Determine the [X, Y] coordinate at the center of the cell enclosing the given text.  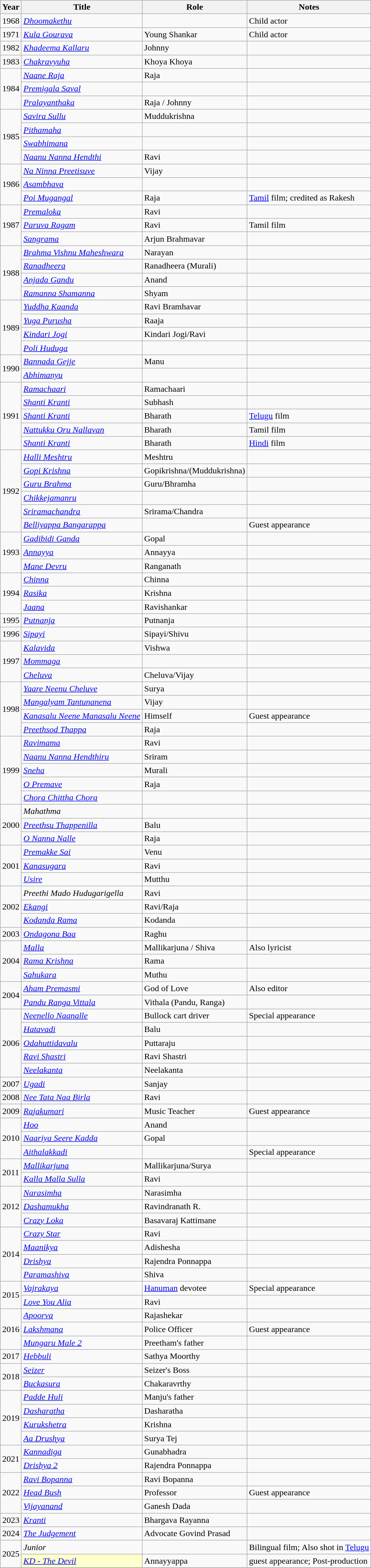
Cheluva/Vijay [195, 675]
Premakke Sai [82, 852]
Also lyricist [309, 947]
Venu [195, 852]
Pithamaha [82, 130]
2002 [11, 907]
Ravimama [82, 743]
Bannada Gejje [82, 361]
1982 [11, 48]
Ravishankar [195, 607]
1993 [11, 552]
Kurukshetra [82, 1424]
Belliyappa Bangarappa [82, 525]
Aham Premasmi [82, 988]
Muthu [195, 975]
1987 [11, 225]
Chakaravrthy [195, 1384]
Tamil film; credited as Rakesh [309, 198]
Premaloka [82, 212]
Asambhava [82, 184]
2011 [11, 1172]
Advocate Govind Prasad [195, 1534]
Kannadiga [82, 1452]
Cheluva [82, 675]
2012 [11, 1206]
Anjada Gandu [82, 280]
Naane Raja [82, 75]
Role [195, 7]
Chakravyuha [82, 62]
2019 [11, 1418]
Notes [309, 7]
Guru/Bhramha [195, 484]
1991 [11, 416]
Odahuttidavalu [82, 1043]
Poi Mugangal [82, 198]
Murali [195, 770]
Preethsod Thappa [82, 729]
Pandu Ranga Vittala [82, 1002]
Narayan [195, 252]
Sipayi/Shivu [195, 634]
Sanjay [195, 1084]
Kanasalu Neene Manasalu Neene [82, 716]
Muddukrishna [195, 116]
1998 [11, 709]
Seizer [82, 1370]
Yaare Neenu Cheluve [82, 689]
Bilingual film; Also shot in Telugu [309, 1547]
Head Bush [82, 1493]
Crazy Loka [82, 1220]
Johnny [195, 48]
2017 [11, 1356]
Bullock cart driver [195, 1015]
Vijayanand [82, 1506]
God of Love [195, 988]
Sipayi [82, 634]
Hanuman devotee [195, 1288]
Dhoomakethu [82, 21]
Premigala Saval [82, 89]
Sahukara [82, 975]
2009 [11, 1111]
Manju's father [195, 1397]
Gopi Krishna [82, 471]
Khadeema Kallaru [82, 48]
Kindari Jogi/Ravi [195, 334]
2003 [11, 934]
Rama [195, 961]
Music Teacher [195, 1111]
Ranganath [195, 566]
Young Shankar [195, 34]
Paramashiva [82, 1275]
O Nanna Nalle [82, 839]
Mahathma [82, 811]
1990 [11, 368]
1994 [11, 593]
Mallikarjuna / Shiva [195, 947]
Surya [195, 689]
Surya Tej [195, 1438]
Himself [195, 716]
1986 [11, 184]
Mutthu [195, 879]
2014 [11, 1254]
Preetham's father [195, 1343]
Jaana [82, 607]
Mallikarjuna [82, 1166]
Ganesh Dada [195, 1506]
1983 [11, 62]
Kalavida [82, 648]
Aithalakkadi [82, 1152]
Naanu Nanna Hendthiru [82, 757]
1971 [11, 34]
Arjun Brahmavar [195, 239]
Shiva [195, 1275]
Kalla Malla Sulla [82, 1179]
Rasika [82, 593]
Ravi Bramhavar [195, 307]
Kodanda Rama [82, 920]
Seizer's Boss [195, 1370]
Chikkejamanru [82, 498]
1988 [11, 273]
Shyam [195, 293]
Vishwa [195, 648]
Rajashekar [195, 1316]
Professor [195, 1493]
Ugadi [82, 1084]
Pralayanthaka [82, 102]
Aa Drushya [82, 1438]
Sriram [195, 757]
Yuddha Kaanda [82, 307]
2022 [11, 1493]
1999 [11, 770]
Brahma Vishnu Maheshwara [82, 252]
2018 [11, 1377]
Basavaraj Kattimane [195, 1220]
Buckasura [82, 1384]
Yuga Purusha [82, 320]
Srirama/Chandra [195, 511]
Preethi Mado Hudugarigella [82, 893]
Halli Meshtru [82, 457]
Gadibidi Ganda [82, 539]
O Premave [82, 784]
Usire [82, 879]
Police Officer [195, 1329]
Ranadheera [82, 266]
Mommaga [82, 661]
Naariya Seere Kadda [82, 1138]
Rama Krishna [82, 961]
2006 [11, 1043]
Preethsu Thappenilla [82, 825]
Subhash [195, 402]
1968 [11, 21]
Sathya Moorthy [195, 1356]
2016 [11, 1329]
2008 [11, 1097]
2021 [11, 1458]
Title [82, 7]
Vajrakaya [82, 1288]
Kranti [82, 1520]
Kodanda [195, 920]
Guru Brahma [82, 484]
1995 [11, 621]
2000 [11, 825]
Hindi film [309, 443]
2001 [11, 866]
Raja / Johnny [195, 102]
Nattukku Oru Nallavan [82, 430]
Rajakumari [82, 1111]
Khoya Khoya [195, 62]
Hoo [82, 1125]
Dashamukha [82, 1206]
Puttaraju [195, 1043]
Meshtru [195, 457]
2015 [11, 1295]
Manu [195, 361]
Bhargava Rayanna [195, 1520]
1985 [11, 136]
1984 [11, 89]
Vithala (Pandu, Ranga) [195, 1002]
Drishya 2 [82, 1465]
Mangalyam Tantunanena [82, 702]
KD - The Devil [82, 1561]
Gopikrishna/(Muddukrishna) [195, 471]
Ekangi [82, 907]
2023 [11, 1520]
1996 [11, 634]
Paruva Ragam [82, 225]
Swabhimana [82, 143]
Raghu [195, 934]
Hatavadi [82, 1029]
Na Ninna Preetisuve [82, 171]
Ondagona Baa [82, 934]
Chora Chittha Chora [82, 797]
Hebbuli [82, 1356]
Junior [82, 1547]
The Judgement [82, 1534]
Also editor [309, 988]
Kindari Jogi [82, 334]
Naanu Nanna Hendthi [82, 157]
Nee Tata Naa Birla [82, 1097]
Mane Devru [82, 566]
Ramanna Shamanna [82, 293]
2024 [11, 1534]
guest appearance; Post-production [309, 1561]
Ravindranath R. [195, 1206]
1997 [11, 661]
Drishya [82, 1261]
Malla [82, 947]
Ranadheera (Murali) [195, 266]
Lakshmana [82, 1329]
Gunabhadra [195, 1452]
2010 [11, 1138]
Mungaru Male 2 [82, 1343]
2007 [11, 1084]
Ravi/Raja [195, 907]
Annayyappa [195, 1561]
Sriramachandra [82, 511]
Year [11, 7]
Love You Alia [82, 1302]
1989 [11, 327]
Sangrama [82, 239]
Kanasugara [82, 866]
Padde Huli [82, 1397]
1992 [11, 491]
Telugu film [309, 416]
2025 [11, 1554]
Neenello Naanalle [82, 1015]
Apoorva [82, 1316]
Abhimanyu [82, 375]
Mallikarjuna/Surya [195, 1166]
Sneha [82, 770]
Maanikya [82, 1247]
Adishesha [195, 1247]
Kula Gourava [82, 34]
Raaja [195, 320]
Savira Sullu [82, 116]
Poli Huduga [82, 348]
Crazy Star [82, 1234]
